Return the [X, Y] coordinate for the center point of the cell that contains the specified text.  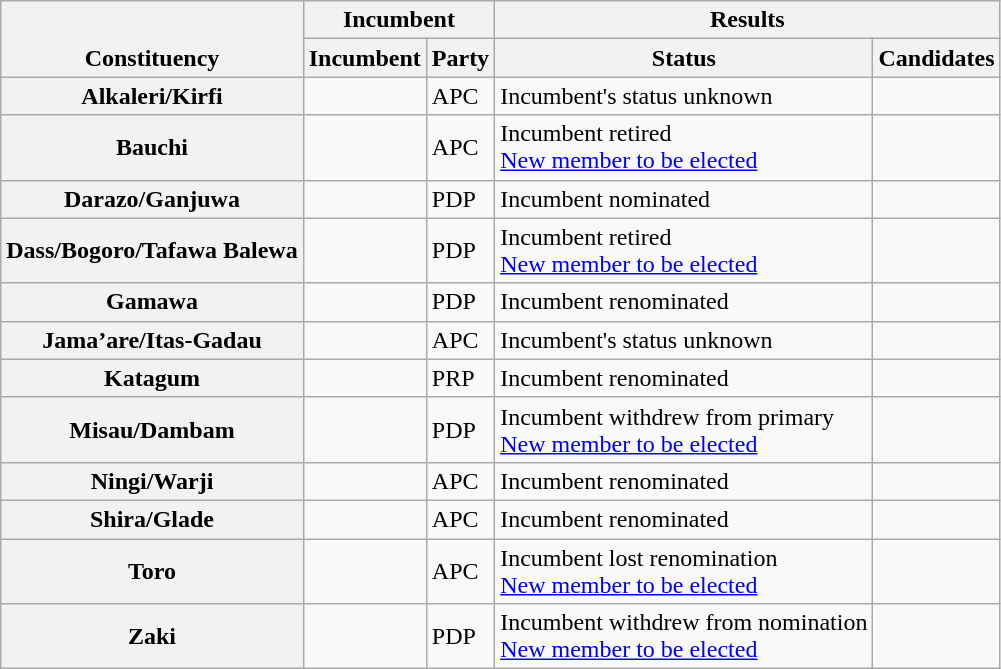
Toro [152, 570]
Misau/Dambam [152, 430]
Status [684, 58]
PRP [460, 378]
Alkaleri/Kirfi [152, 96]
Incumbent nominated [684, 199]
Zaki [152, 636]
Incumbent withdrew from nominationNew member to be elected [684, 636]
Dass/Bogoro/Tafawa Balewa [152, 250]
Katagum [152, 378]
Incumbent withdrew from primaryNew member to be elected [684, 430]
Gamawa [152, 302]
Shira/Glade [152, 519]
Results [748, 20]
Candidates [936, 58]
Ningi/Warji [152, 481]
Incumbent lost renominationNew member to be elected [684, 570]
Jama’are/Itas-Gadau [152, 340]
Bauchi [152, 148]
Constituency [152, 39]
Darazo/Ganjuwa [152, 199]
Party [460, 58]
